Identify which cell holds the provided text, then report its [X, Y] central coordinate. 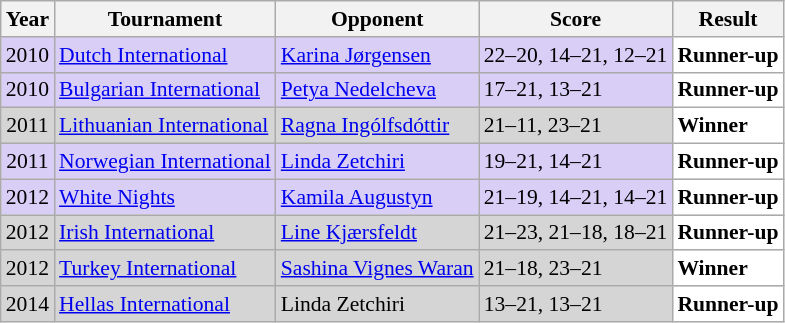
Karina Jørgensen [378, 55]
21–11, 23–21 [576, 126]
21–23, 21–18, 18–21 [576, 233]
Norwegian International [165, 162]
Petya Nedelcheva [378, 90]
Bulgarian International [165, 90]
2014 [28, 304]
22–20, 14–21, 12–21 [576, 55]
Score [576, 19]
Year [28, 19]
Irish International [165, 233]
Lithuanian International [165, 126]
Opponent [378, 19]
Line Kjærsfeldt [378, 233]
19–21, 14–21 [576, 162]
13–21, 13–21 [576, 304]
Result [728, 19]
Tournament [165, 19]
Dutch International [165, 55]
Sashina Vignes Waran [378, 269]
Kamila Augustyn [378, 197]
17–21, 13–21 [576, 90]
Ragna Ingólfsdóttir [378, 126]
21–18, 23–21 [576, 269]
White Nights [165, 197]
Hellas International [165, 304]
Turkey International [165, 269]
21–19, 14–21, 14–21 [576, 197]
